Output the [X, Y] coordinate of the center of the cell containing the given text.  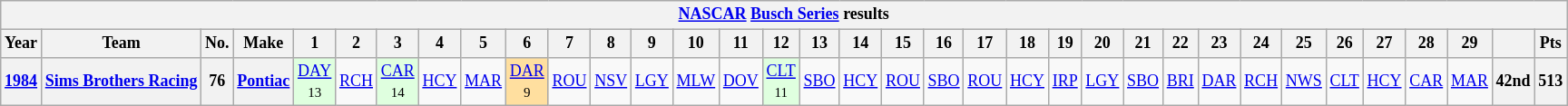
27 [1385, 43]
76 [218, 82]
18 [1027, 43]
24 [1261, 43]
5 [484, 43]
Pontiac [263, 82]
11 [741, 43]
28 [1426, 43]
Sims Brothers Racing [121, 82]
NWS [1303, 82]
19 [1065, 43]
12 [780, 43]
3 [397, 43]
Year [22, 43]
15 [904, 43]
8 [612, 43]
No. [218, 43]
CLT [1345, 82]
513 [1551, 82]
DAY13 [315, 82]
BRI [1180, 82]
CLT11 [780, 82]
CAR [1426, 82]
25 [1303, 43]
NASCAR Busch Series results [784, 14]
13 [819, 43]
22 [1180, 43]
Team [121, 43]
NSV [612, 82]
1 [315, 43]
DOV [741, 82]
2 [357, 43]
Make [263, 43]
1984 [22, 82]
29 [1470, 43]
16 [944, 43]
14 [860, 43]
23 [1220, 43]
17 [985, 43]
CAR14 [397, 82]
26 [1345, 43]
9 [652, 43]
7 [570, 43]
6 [526, 43]
DAR [1220, 82]
Pts [1551, 43]
IRP [1065, 82]
42nd [1514, 82]
4 [439, 43]
DAR9 [526, 82]
10 [695, 43]
MLW [695, 82]
21 [1143, 43]
20 [1102, 43]
